From the cell containing the given text, extract its center point as [x, y] coordinate. 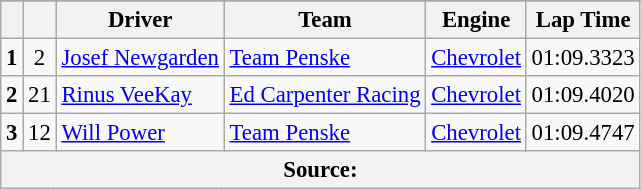
Josef Newgarden [140, 58]
3 [12, 133]
21 [40, 95]
Will Power [140, 133]
1 [12, 58]
01:09.4020 [583, 95]
Ed Carpenter Racing [325, 95]
Driver [140, 20]
Rinus VeeKay [140, 95]
Lap Time [583, 20]
12 [40, 133]
Engine [476, 20]
01:09.4747 [583, 133]
Source: [320, 170]
Team [325, 20]
01:09.3323 [583, 58]
